Find where the given text appears and provide that cell's center as [x, y] coordinate. 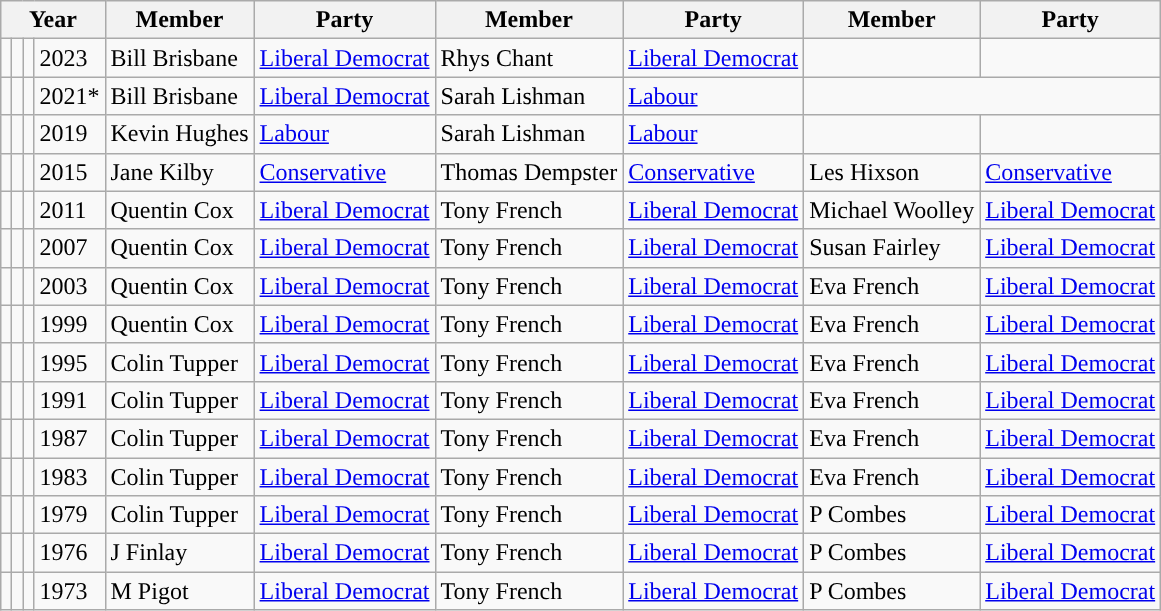
Michael Woolley [892, 210]
1973 [70, 591]
1983 [70, 477]
1995 [70, 362]
1976 [70, 553]
1987 [70, 438]
2015 [70, 172]
J Finlay [180, 553]
Rhys Chant [529, 58]
Les Hixson [892, 172]
1991 [70, 400]
Jane Kilby [180, 172]
2023 [70, 58]
2019 [70, 134]
2007 [70, 248]
1999 [70, 324]
Kevin Hughes [180, 134]
2011 [70, 210]
1979 [70, 515]
Year [53, 20]
Susan Fairley [892, 248]
M Pigot [180, 591]
2021* [70, 96]
2003 [70, 286]
Thomas Dempster [529, 172]
